From the cell containing the given text, extract its center point as [x, y] coordinate. 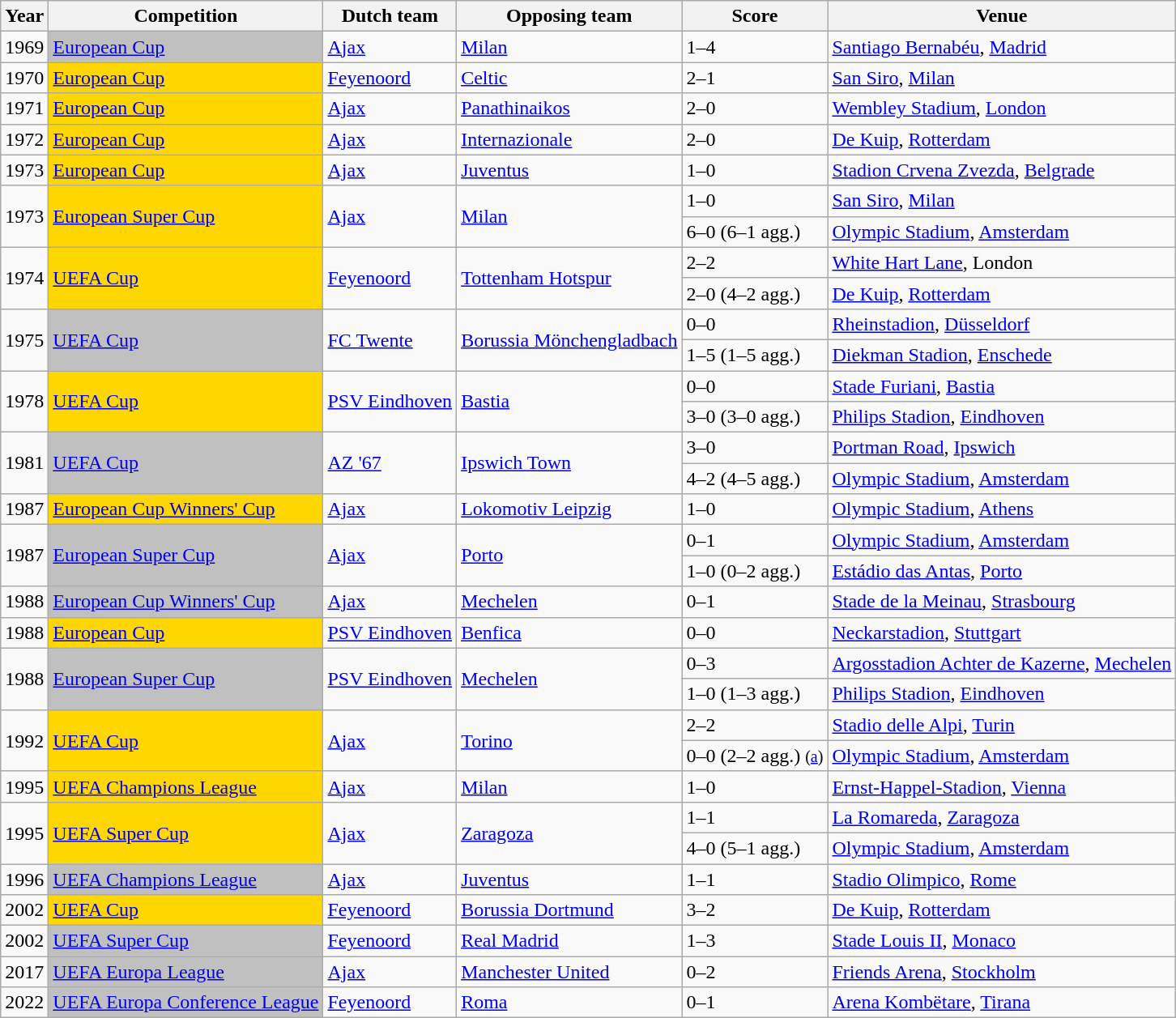
Real Madrid [569, 941]
Borussia Mönchengladbach [569, 339]
Torino [569, 740]
Portman Road, Ipswich [1002, 448]
Stade Furiani, Bastia [1002, 386]
2022 [24, 1003]
Estádio das Antas, Porto [1002, 571]
Stade Louis II, Monaco [1002, 941]
AZ '67 [390, 463]
Stadion Crvena Zvezda, Belgrade [1002, 170]
Neckarstadion, Stuttgart [1002, 633]
0–3 [755, 663]
Wembley Stadium, London [1002, 109]
2–0 (4–2 agg.) [755, 293]
Stade de la Meinau, Strasbourg [1002, 602]
3–2 [755, 910]
Arena Kombëtare, Tirana [1002, 1003]
2017 [24, 972]
UEFA Europa League [186, 972]
1992 [24, 740]
Roma [569, 1003]
Stadio delle Alpi, Turin [1002, 725]
Stadio Olimpico, Rome [1002, 879]
Olympic Stadium, Athens [1002, 509]
Competition [186, 16]
4–0 (5–1 agg.) [755, 848]
1–3 [755, 941]
1975 [24, 339]
Venue [1002, 16]
1974 [24, 278]
3–0 (3–0 agg.) [755, 417]
UEFA Europa Conference League [186, 1003]
FC Twente [390, 339]
Friends Arena, Stockholm [1002, 972]
1–0 (0–2 agg.) [755, 571]
1981 [24, 463]
Zaragoza [569, 833]
1–0 (1–3 agg.) [755, 694]
2–1 [755, 78]
Borussia Dortmund [569, 910]
4–2 (4–5 agg.) [755, 479]
Argosstadion Achter de Kazerne, Mechelen [1002, 663]
6–0 (6–1 agg.) [755, 232]
Tottenham Hotspur [569, 278]
1971 [24, 109]
White Hart Lane, London [1002, 262]
1996 [24, 879]
Manchester United [569, 972]
Score [755, 16]
1970 [24, 78]
1978 [24, 402]
1969 [24, 47]
Dutch team [390, 16]
1–5 (1–5 agg.) [755, 355]
Rheinstadion, Düsseldorf [1002, 324]
Year [24, 16]
Panathinaikos [569, 109]
Opposing team [569, 16]
Celtic [569, 78]
Benfica [569, 633]
Lokomotiv Leipzig [569, 509]
1972 [24, 139]
0–2 [755, 972]
1–4 [755, 47]
Porto [569, 556]
Diekman Stadion, Enschede [1002, 355]
Bastia [569, 402]
Ipswich Town [569, 463]
0–0 (2–2 agg.) (a) [755, 756]
Internazionale [569, 139]
Santiago Bernabéu, Madrid [1002, 47]
3–0 [755, 448]
La Romareda, Zaragoza [1002, 817]
Ernst-Happel-Stadion, Vienna [1002, 786]
